Search for the cell housing the specified text and yield its (X, Y) center coordinate. 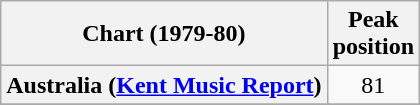
Peakposition (373, 34)
Australia (Kent Music Report) (164, 85)
Chart (1979-80) (164, 34)
81 (373, 85)
